Extract the (x, y) coordinate from the center of the cell holding the provided text.  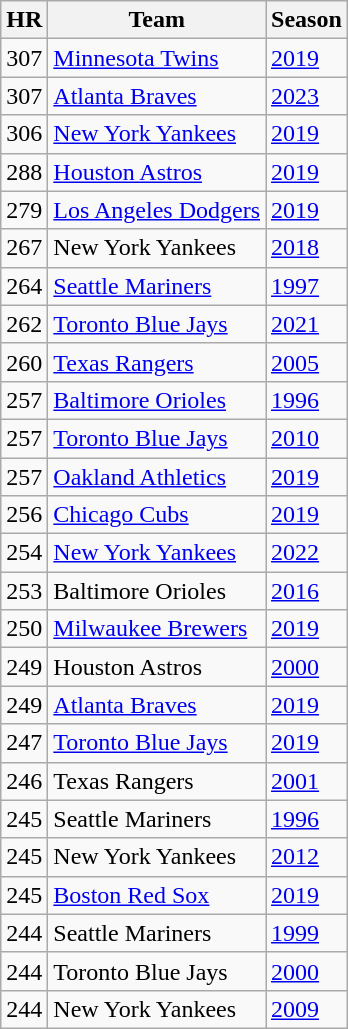
254 (24, 553)
2012 (307, 857)
Team (157, 20)
306 (24, 134)
256 (24, 515)
288 (24, 172)
2021 (307, 324)
2001 (307, 781)
Boston Red Sox (157, 895)
264 (24, 286)
2005 (307, 362)
Chicago Cubs (157, 515)
2022 (307, 553)
Los Angeles Dodgers (157, 210)
1997 (307, 286)
246 (24, 781)
Oakland Athletics (157, 477)
Season (307, 20)
2016 (307, 591)
253 (24, 591)
260 (24, 362)
Minnesota Twins (157, 58)
2010 (307, 438)
279 (24, 210)
Milwaukee Brewers (157, 629)
247 (24, 743)
267 (24, 248)
1999 (307, 933)
2009 (307, 1009)
250 (24, 629)
262 (24, 324)
2018 (307, 248)
HR (24, 20)
2023 (307, 96)
